Detect which cell encompasses the target text, then output its [X, Y] center coordinate. 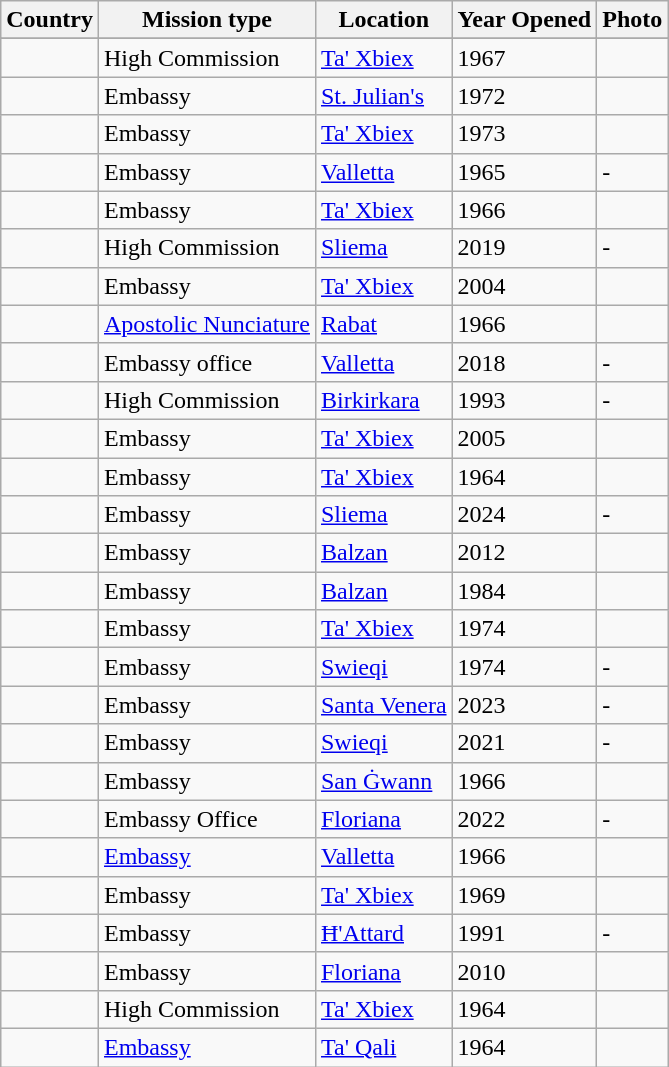
Apostolic Nunciature [206, 324]
2010 [524, 971]
1991 [524, 933]
Country [50, 20]
Rabat [384, 324]
2024 [524, 515]
2019 [524, 248]
St. Julian's [384, 96]
Embassy Office [206, 819]
2004 [524, 286]
1973 [524, 134]
Photo [632, 20]
1984 [524, 591]
San Ġwann [384, 781]
Ħ'Attard [384, 933]
2023 [524, 705]
Embassy office [206, 362]
2022 [524, 819]
Santa Venera [384, 705]
1972 [524, 96]
2018 [524, 362]
2005 [524, 438]
1993 [524, 400]
2021 [524, 743]
Year Opened [524, 20]
1967 [524, 58]
Mission type [206, 20]
Location [384, 20]
2012 [524, 553]
1969 [524, 895]
Birkirkara [384, 400]
Ta' Qali [384, 1047]
1965 [524, 172]
